Determine the (X, Y) coordinate at the center of the cell enclosing the given text.  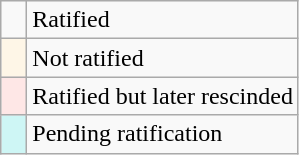
Ratified (163, 20)
Pending ratification (163, 134)
Not ratified (163, 58)
Ratified but later rescinded (163, 96)
